Provide the (x, y) coordinate of the cell's center where the given text is located.  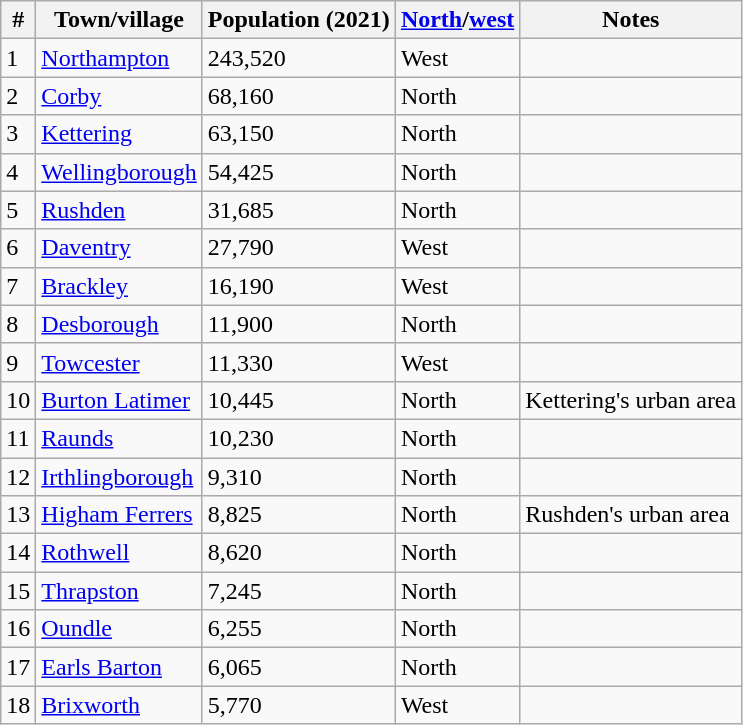
17 (18, 667)
12 (18, 477)
Earls Barton (119, 667)
14 (18, 553)
54,425 (298, 172)
Rothwell (119, 553)
63,150 (298, 134)
Rushden (119, 210)
10,445 (298, 400)
Raunds (119, 438)
Kettering's urban area (631, 400)
Brackley (119, 286)
68,160 (298, 96)
Kettering (119, 134)
Notes (631, 20)
6,255 (298, 629)
Corby (119, 96)
Rushden's urban area (631, 515)
Burton Latimer (119, 400)
5,770 (298, 705)
7 (18, 286)
Oundle (119, 629)
Higham Ferrers (119, 515)
7,245 (298, 591)
11 (18, 438)
Desborough (119, 324)
8 (18, 324)
11,900 (298, 324)
10 (18, 400)
27,790 (298, 248)
8,825 (298, 515)
9 (18, 362)
243,520 (298, 58)
North/west (457, 20)
16,190 (298, 286)
4 (18, 172)
31,685 (298, 210)
13 (18, 515)
15 (18, 591)
16 (18, 629)
6,065 (298, 667)
Thrapston (119, 591)
11,330 (298, 362)
8,620 (298, 553)
3 (18, 134)
# (18, 20)
Towcester (119, 362)
10,230 (298, 438)
6 (18, 248)
2 (18, 96)
Wellingborough (119, 172)
18 (18, 705)
9,310 (298, 477)
Town/village (119, 20)
Daventry (119, 248)
Northampton (119, 58)
Brixworth (119, 705)
Irthlingborough (119, 477)
1 (18, 58)
5 (18, 210)
Population (2021) (298, 20)
